Find where the given text appears and provide that cell's center as [X, Y] coordinate. 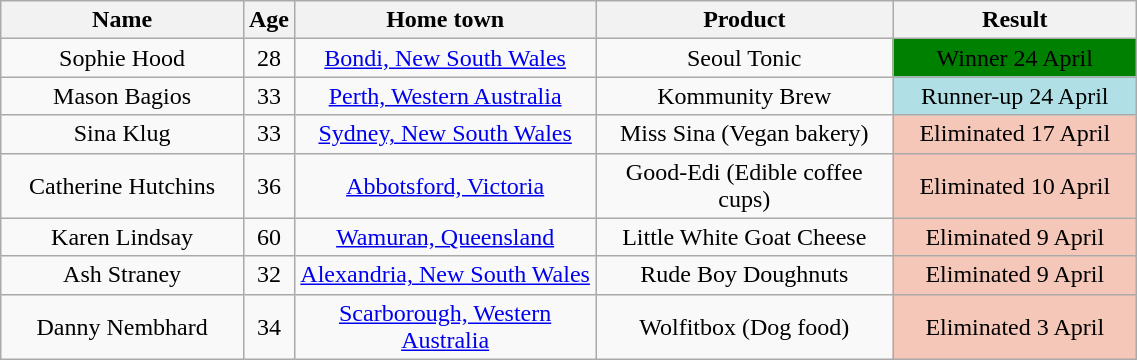
60 [268, 237]
Home town [444, 20]
36 [268, 186]
Age [268, 20]
Eliminated 3 April [1015, 326]
Sydney, New South Wales [444, 134]
Alexandria, New South Wales [444, 275]
Rude Boy Doughnuts [744, 275]
Danny Nembhard [122, 326]
Sina Klug [122, 134]
Product [744, 20]
Name [122, 20]
Perth, Western Australia [444, 96]
Winner 24 April [1015, 58]
28 [268, 58]
Eliminated 17 April [1015, 134]
Karen Lindsay [122, 237]
Abbotsford, Victoria [444, 186]
Kommunity Brew [744, 96]
32 [268, 275]
Little White Goat Cheese [744, 237]
Mason Bagios [122, 96]
34 [268, 326]
Wamuran, Queensland [444, 237]
Bondi, New South Wales [444, 58]
Eliminated 10 April [1015, 186]
Good-Edi (Edible coffee cups) [744, 186]
Seoul Tonic [744, 58]
Result [1015, 20]
Scarborough, Western Australia [444, 326]
Runner-up 24 April [1015, 96]
Miss Sina (Vegan bakery) [744, 134]
Wolfitbox (Dog food) [744, 326]
Catherine Hutchins [122, 186]
Sophie Hood [122, 58]
Ash Straney [122, 275]
